Return [X, Y] of the center of cell containing provided text 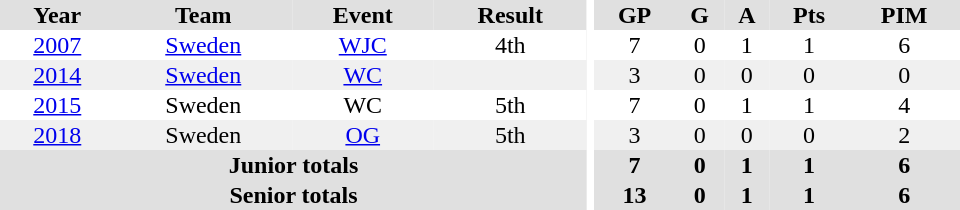
2018 [58, 135]
2 [904, 135]
13 [635, 195]
2014 [58, 75]
Team [204, 15]
Year [58, 15]
2015 [58, 105]
A [747, 15]
Senior totals [294, 195]
G [700, 15]
PIM [904, 15]
Pts [810, 15]
Result [511, 15]
OG [363, 135]
Event [363, 15]
Junior totals [294, 165]
2007 [58, 45]
4th [511, 45]
4 [904, 105]
WJC [363, 45]
GP [635, 15]
